Scan for the cell matching the given text and deliver its (X, Y) coordinate at center. 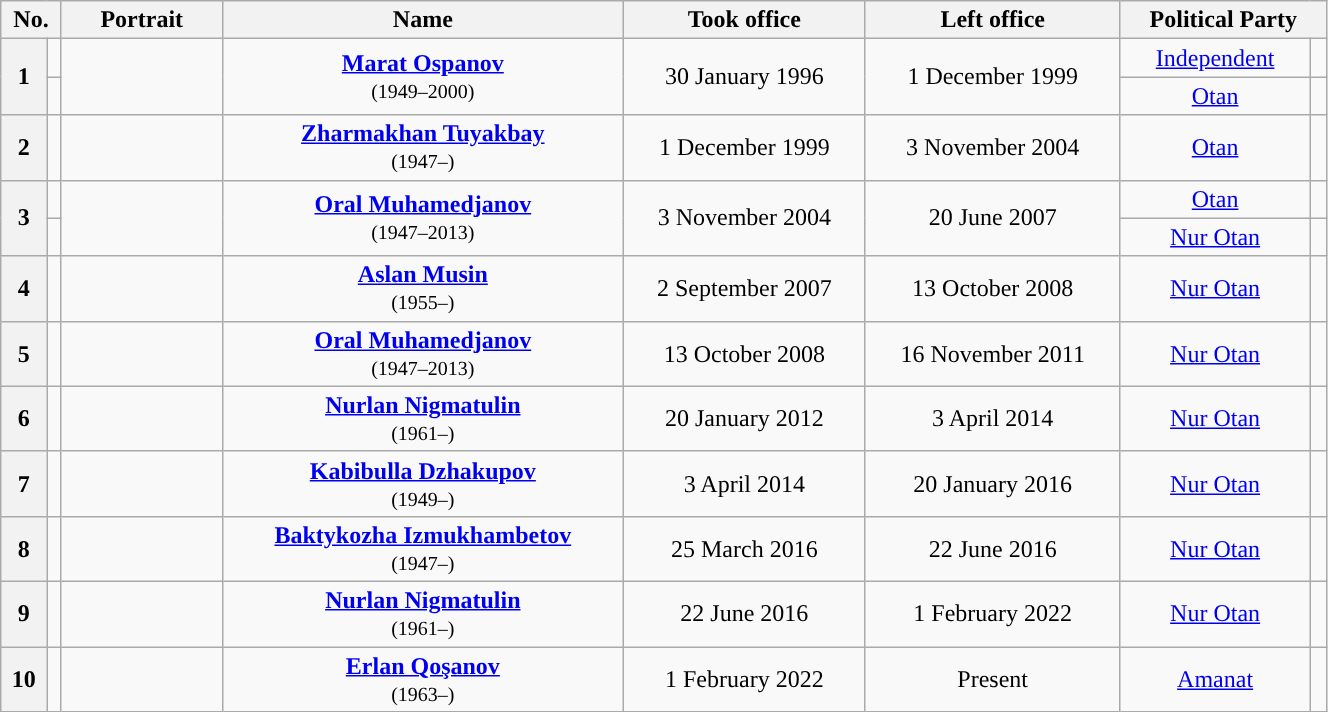
2 (24, 148)
25 March 2016 (744, 548)
Political Party (1223, 20)
16 November 2011 (992, 354)
7 (24, 484)
Portrait (142, 20)
8 (24, 548)
10 (24, 678)
5 (24, 354)
Name (422, 20)
9 (24, 614)
Present (992, 678)
Left office (992, 20)
4 (24, 288)
6 (24, 418)
20 January 2012 (744, 418)
Marat Ospanov(1949–2000) (422, 77)
Independent (1215, 58)
3 (24, 218)
30 January 1996 (744, 77)
Zharmakhan Tuyakbay(1947–) (422, 148)
No. (31, 20)
20 June 2007 (992, 218)
2 September 2007 (744, 288)
Baktykozha Izmukhambetov(1947–) (422, 548)
Erlan Qoşanov(1963–) (422, 678)
Aslan Musin(1955–) (422, 288)
Took office (744, 20)
20 January 2016 (992, 484)
Amanat (1215, 678)
Kabibulla Dzhakupov(1949–) (422, 484)
1 (24, 77)
